Find where the given text appears and provide that cell's center as (x, y) coordinate. 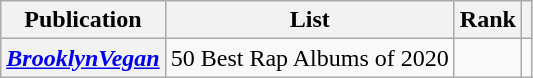
Publication (83, 20)
50 Best Rap Albums of 2020 (310, 58)
List (310, 20)
BrooklynVegan (83, 58)
Rank (488, 20)
